Output the (X, Y) coordinate of the center of the cell containing the given text.  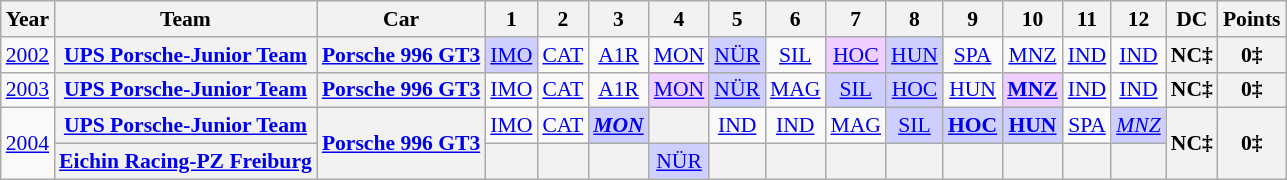
6 (796, 19)
Points (1252, 19)
3 (618, 19)
DC (1192, 19)
Team (186, 19)
2002 (28, 55)
Year (28, 19)
4 (680, 19)
2004 (28, 144)
11 (1087, 19)
2003 (28, 90)
Eichin Racing-PZ Freiburg (186, 162)
7 (856, 19)
1 (511, 19)
10 (1032, 19)
12 (1138, 19)
8 (914, 19)
Car (401, 19)
9 (972, 19)
2 (562, 19)
5 (737, 19)
